Extract the [x, y] coordinate from the center of the cell holding the provided text.  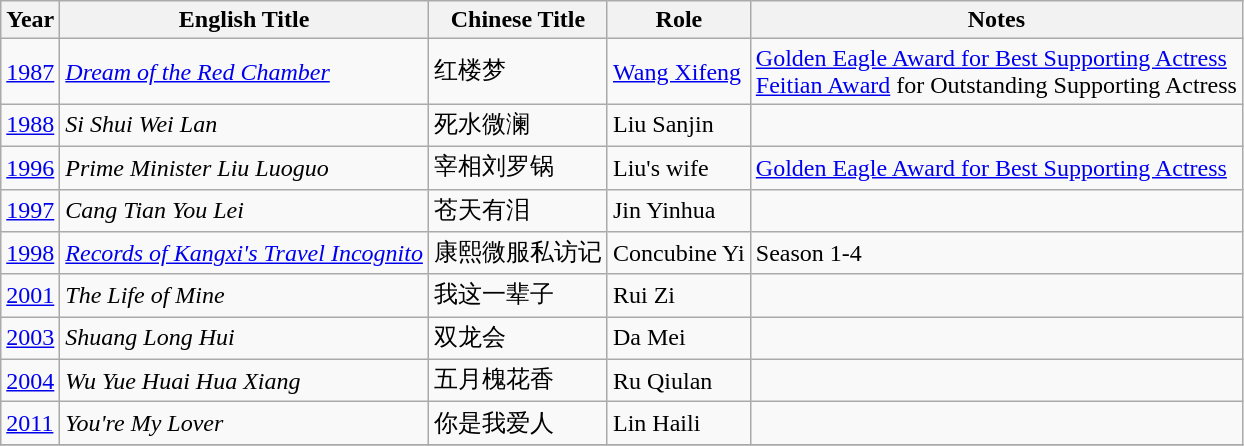
Liu's wife [678, 168]
康熙微服私访记 [518, 254]
死水微澜 [518, 126]
苍天有泪 [518, 210]
You're My Lover [244, 424]
Role [678, 20]
2003 [30, 338]
Shuang Long Hui [244, 338]
Dream of the Red Chamber [244, 72]
双龙会 [518, 338]
Lin Haili [678, 424]
2004 [30, 380]
2011 [30, 424]
2001 [30, 296]
1987 [30, 72]
Season 1-4 [996, 254]
1988 [30, 126]
Jin Yinhua [678, 210]
Wu Yue Huai Hua Xiang [244, 380]
五月槐花香 [518, 380]
我这一辈子 [518, 296]
English Title [244, 20]
你是我爱人 [518, 424]
1996 [30, 168]
Ru Qiulan [678, 380]
Notes [996, 20]
Year [30, 20]
Cang Tian You Lei [244, 210]
Wang Xifeng [678, 72]
Liu Sanjin [678, 126]
Chinese Title [518, 20]
Golden Eagle Award for Best Supporting ActressFeitian Award for Outstanding Supporting Actress [996, 72]
1998 [30, 254]
红楼梦 [518, 72]
Records of Kangxi's Travel Incognito [244, 254]
Golden Eagle Award for Best Supporting Actress [996, 168]
宰相刘罗锅 [518, 168]
The Life of Mine [244, 296]
Si Shui Wei Lan [244, 126]
1997 [30, 210]
Rui Zi [678, 296]
Prime Minister Liu Luoguo [244, 168]
Concubine Yi [678, 254]
Da Mei [678, 338]
